Output the (x, y) coordinate of the center of the cell containing the given text.  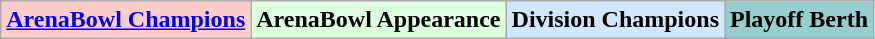
ArenaBowl Champions (126, 20)
Playoff Berth (798, 20)
ArenaBowl Appearance (378, 20)
Division Champions (615, 20)
